Provide the [X, Y] coordinate of the cell's center where the given text is located.  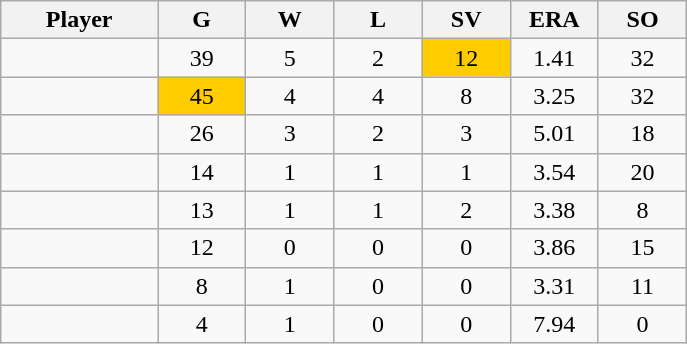
3.38 [554, 210]
26 [202, 134]
11 [642, 286]
3.31 [554, 286]
G [202, 20]
L [378, 20]
3.86 [554, 248]
20 [642, 172]
15 [642, 248]
SV [466, 20]
ERA [554, 20]
13 [202, 210]
1.41 [554, 58]
18 [642, 134]
14 [202, 172]
SO [642, 20]
Player [80, 20]
7.94 [554, 324]
3.54 [554, 172]
39 [202, 58]
5.01 [554, 134]
W [290, 20]
45 [202, 96]
5 [290, 58]
3.25 [554, 96]
